Provide the [X, Y] coordinate of the cell's center where the given text is located.  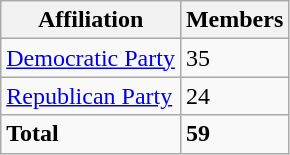
59 [234, 134]
Total [91, 134]
Affiliation [91, 20]
Republican Party [91, 96]
Democratic Party [91, 58]
Members [234, 20]
24 [234, 96]
35 [234, 58]
